Output the (x, y) coordinate of the center of the cell containing the given text.  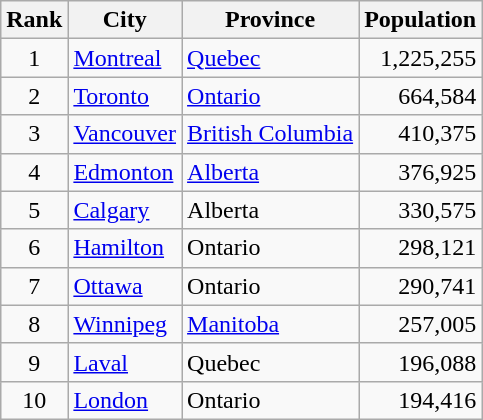
London (125, 400)
Laval (125, 362)
Population (420, 20)
257,005 (420, 324)
664,584 (420, 96)
10 (34, 400)
Toronto (125, 96)
Rank (34, 20)
Montreal (125, 58)
Edmonton (125, 172)
4 (34, 172)
298,121 (420, 248)
Province (270, 20)
Hamilton (125, 248)
Ottawa (125, 286)
330,575 (420, 210)
Manitoba (270, 324)
290,741 (420, 286)
City (125, 20)
2 (34, 96)
410,375 (420, 134)
3 (34, 134)
6 (34, 248)
194,416 (420, 400)
1,225,255 (420, 58)
Calgary (125, 210)
1 (34, 58)
376,925 (420, 172)
5 (34, 210)
British Columbia (270, 134)
8 (34, 324)
196,088 (420, 362)
7 (34, 286)
Vancouver (125, 134)
9 (34, 362)
Winnipeg (125, 324)
